Pinpoint the cell where the given text exists, returning its [X, Y] midpoint coordinate. 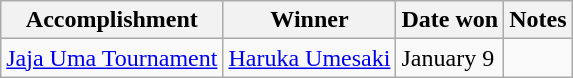
Haruka Umesaki [310, 58]
Accomplishment [112, 20]
Winner [310, 20]
Jaja Uma Tournament [112, 58]
Date won [450, 20]
Notes [538, 20]
January 9 [450, 58]
